Scan for the cell matching the given text and deliver its (X, Y) coordinate at center. 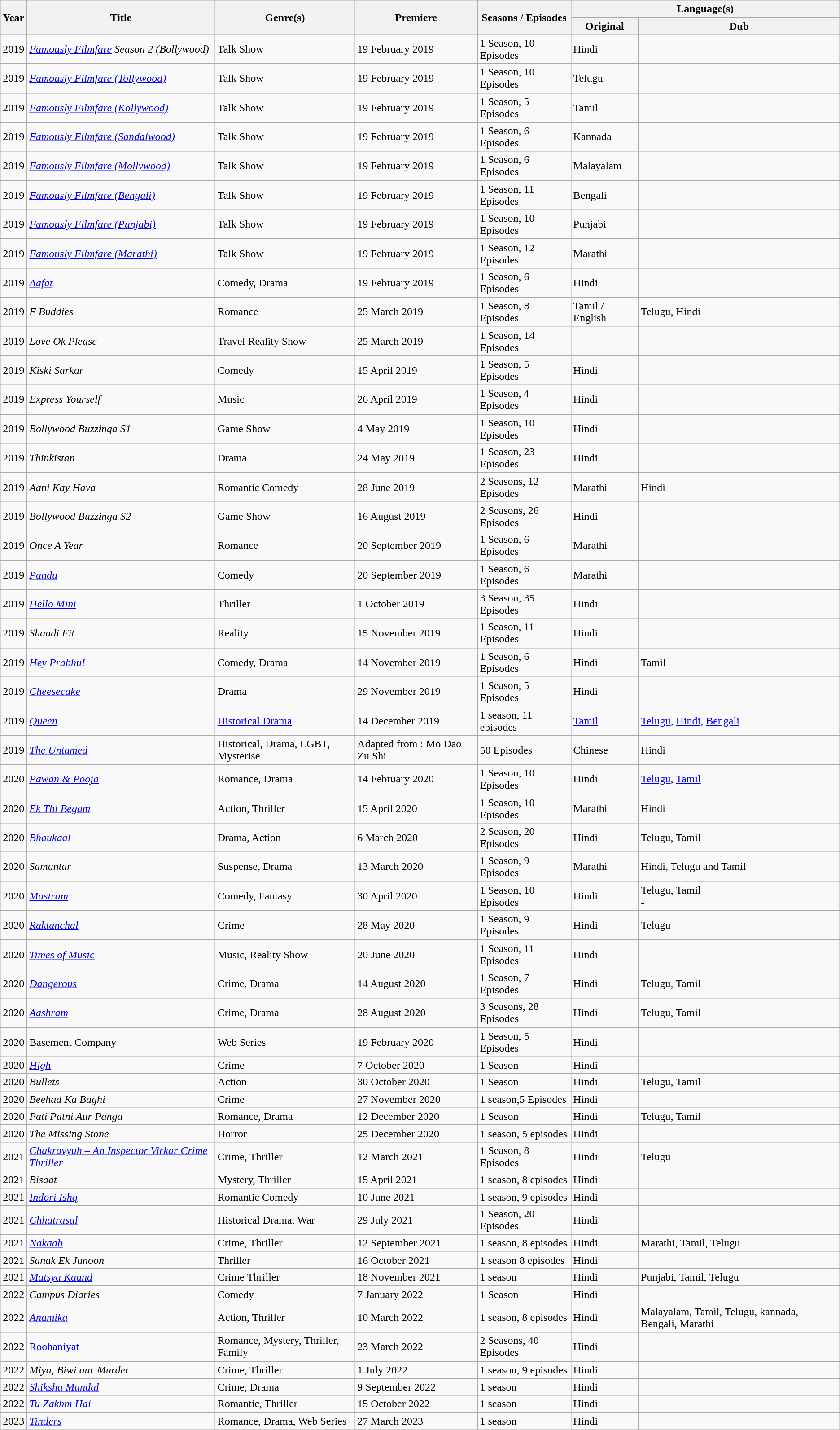
1 Season, 7 Episodes (524, 984)
16 October 2021 (416, 1260)
The Untamed (121, 750)
15 April 2021 (416, 1180)
26 April 2019 (416, 399)
Crime Thriller (285, 1277)
28 May 2020 (416, 926)
Pandu (121, 575)
Cheesecake (121, 691)
2 Seasons, 40 Episodes (524, 1347)
Adapted from : Mo Dao Zu Shi (416, 750)
Historical Drama (285, 721)
2 Seasons, 12 Episodes (524, 487)
Seasons / Episodes (524, 18)
1 Season, 23 Episodes (524, 458)
2 Season, 20 Episodes (524, 838)
Reality (285, 633)
Hey Prabhu! (121, 662)
Title (121, 18)
Tamil / English (605, 311)
Bollywood Buzzinga S1 (121, 429)
Ek Thi Begam (121, 808)
15 October 2022 (416, 1404)
1 Season, 14 Episodes (524, 341)
Malayalam, Tamil, Telugu, kannada, Bengali, Marathi (739, 1318)
Roohaniyat (121, 1347)
Music (285, 399)
Chakravyuh – An Inspector Virkar Crime Thriller (121, 1156)
30 April 2020 (416, 896)
1 Season, 12 Episodes (524, 253)
27 March 2023 (416, 1421)
23 March 2022 (416, 1347)
Genre(s) (285, 18)
6 March 2020 (416, 838)
30 October 2020 (416, 1082)
Aashram (121, 1013)
Raktanchal (121, 926)
Famously Filmfare (Marathi) (121, 253)
Romance, Drama, Web Series (285, 1421)
Premiere (416, 18)
Love Ok Please (121, 341)
14 February 2020 (416, 779)
2 Seasons, 26 Episodes (524, 516)
F Buddies (121, 311)
Historical Drama, War (285, 1220)
Nakaab (121, 1243)
Tu Zakhm Hai (121, 1404)
1 Season, 4 Episodes (524, 399)
Original (605, 26)
14 November 2019 (416, 662)
Chinese (605, 750)
Tinders (121, 1421)
Web Series (285, 1042)
4 May 2019 (416, 429)
Aani Kay Hava (121, 487)
14 August 2020 (416, 984)
Famously Filmfare (Kollywood) (121, 108)
The Missing Stone (121, 1133)
Romantic, Thriller (285, 1404)
16 August 2019 (416, 516)
12 December 2020 (416, 1116)
Hindi, Telugu and Tamil (739, 867)
Famously Filmfare Season 2 (Bollywood) (121, 49)
Malayalam (605, 166)
19 February 2020 (416, 1042)
1 July 2022 (416, 1370)
Kannada (605, 136)
Mystery, Thriller (285, 1180)
13 March 2020 (416, 867)
Famously Filmfare (Sandalwood) (121, 136)
50 Episodes (524, 750)
Kiski Sarkar (121, 371)
15 April 2020 (416, 808)
Bisaat (121, 1180)
Samantar (121, 867)
3 Season, 35 Episodes (524, 604)
Travel Reality Show (285, 341)
Queen (121, 721)
Music, Reality Show (285, 954)
Bullets (121, 1082)
Chhatrasal (121, 1220)
29 July 2021 (416, 1220)
Basement Company (121, 1042)
2023 (13, 1421)
Pati Patni Aur Panga (121, 1116)
Famously Filmfare (Punjabi) (121, 224)
Historical, Drama, LGBT, Mysterise (285, 750)
3 Seasons, 28 Episodes (524, 1013)
Famously Filmfare (Bengali) (121, 195)
Action (285, 1082)
Aafat (121, 283)
18 November 2021 (416, 1277)
Sanak Ek Junoon (121, 1260)
Drama, Action (285, 838)
14 December 2019 (416, 721)
Telugu, Hindi, Bengali (739, 721)
28 August 2020 (416, 1013)
Comedy, Fantasy (285, 896)
Romance, Mystery, Thriller, Family (285, 1347)
29 November 2019 (416, 691)
Pawan & Pooja (121, 779)
Bhaukaal (121, 838)
Anamika (121, 1318)
Beehad Ka Baghi (121, 1099)
Campus Diaries (121, 1294)
Bollywood Buzzinga S2 (121, 516)
28 June 2019 (416, 487)
Suspense, Drama (285, 867)
Year (13, 18)
15 April 2019 (416, 371)
24 May 2019 (416, 458)
Telugu, Tamil- (739, 896)
1 Season, 20 Episodes (524, 1220)
12 September 2021 (416, 1243)
Indori Ishq (121, 1197)
10 March 2022 (416, 1318)
Dub (739, 26)
27 November 2020 (416, 1099)
Famously Filmfare (Mollywood) (121, 166)
Thinkistan (121, 458)
Hello Mini (121, 604)
1 October 2019 (416, 604)
20 June 2020 (416, 954)
Bengali (605, 195)
Dangerous (121, 984)
25 December 2020 (416, 1133)
Horror (285, 1133)
7 January 2022 (416, 1294)
Famously Filmfare (Tollywood) (121, 78)
High (121, 1065)
10 June 2021 (416, 1197)
Punjabi, Tamil, Telugu (739, 1277)
Shiksha Mandal (121, 1387)
Miya, Biwi aur Murder (121, 1370)
Mastram (121, 896)
Language(s) (705, 9)
9 September 2022 (416, 1387)
1 season, 11 episodes (524, 721)
Punjabi (605, 224)
Express Yourself (121, 399)
1 season 8 episodes (524, 1260)
1 season,5 Episodes (524, 1099)
1 season, 5 episodes (524, 1133)
Times of Music (121, 954)
15 November 2019 (416, 633)
Once A Year (121, 546)
Telugu, Hindi (739, 311)
12 March 2021 (416, 1156)
Matsya Kaand (121, 1277)
Shaadi Fit (121, 633)
7 October 2020 (416, 1065)
Marathi, Tamil, Telugu (739, 1243)
